Search for the cell housing the specified text and yield its [x, y] center coordinate. 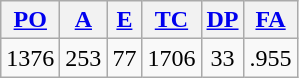
.955 [270, 58]
77 [124, 58]
DP [222, 20]
1706 [172, 58]
253 [84, 58]
TC [172, 20]
33 [222, 58]
1376 [30, 58]
E [124, 20]
FA [270, 20]
PO [30, 20]
A [84, 20]
